Detect which cell encompasses the target text, then output its (x, y) center coordinate. 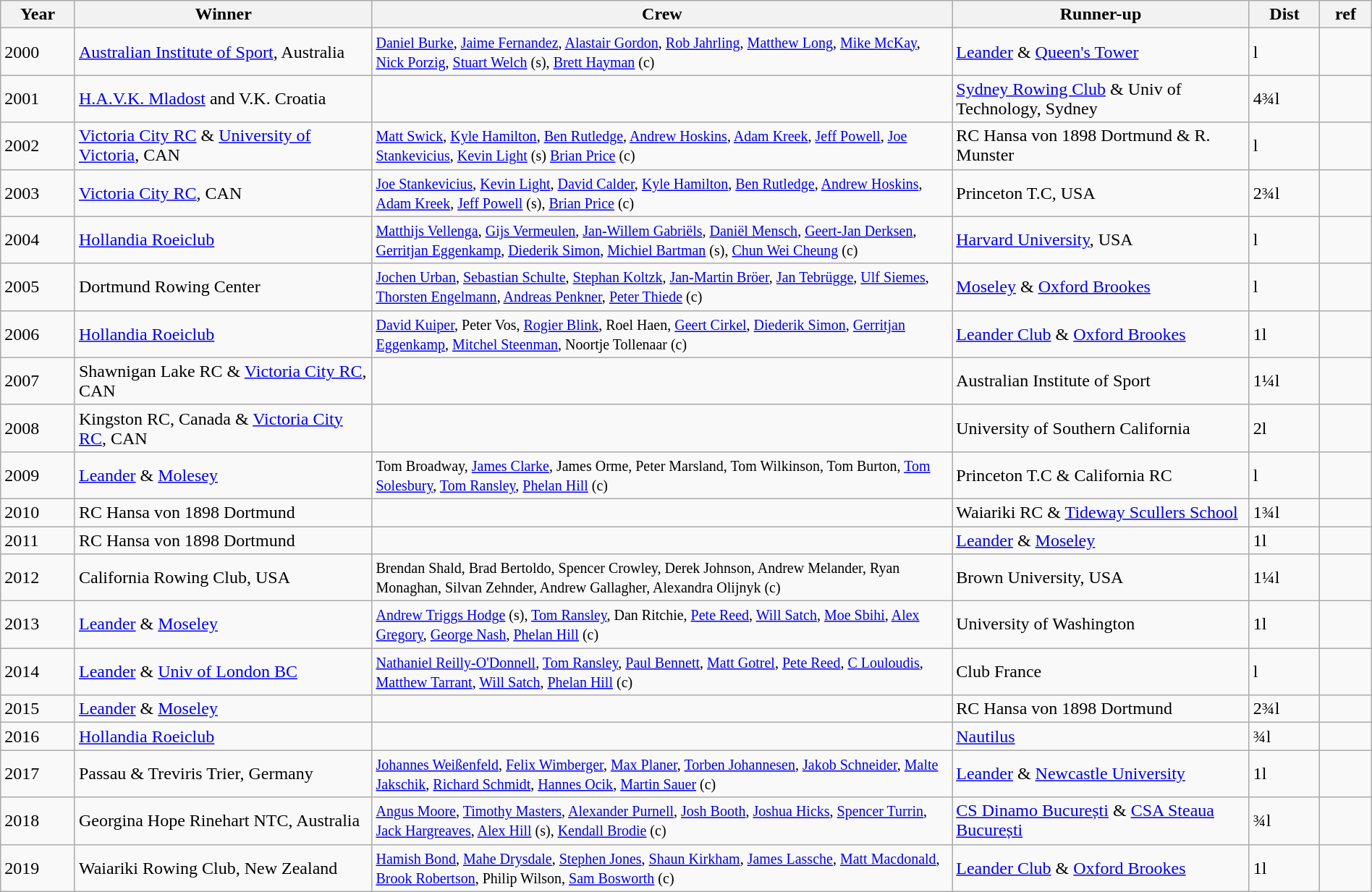
Angus Moore, Timothy Masters, Alexander Purnell, Josh Booth, Joshua Hicks, Spencer Turrin, Jack Hargreaves, Alex Hill (s), Kendall Brodie (c) (662, 820)
4¾l (1284, 98)
2005 (38, 286)
Dist (1284, 14)
2014 (38, 671)
2017 (38, 774)
Australian Institute of Sport (1101, 381)
2003 (38, 192)
David Kuiper, Peter Vos, Rogier Blink, Roel Haen, Geert Cirkel, Diederik Simon, Gerritjan Eggenkamp, Mitchel Steenman, Noortje Tollenaar (c) (662, 334)
Brown University, USA (1101, 577)
2019 (38, 868)
Waiariki RC & Tideway Scullers School (1101, 512)
1¾l (1284, 512)
Princeton T.C, USA (1101, 192)
2009 (38, 475)
ref (1346, 14)
2l (1284, 428)
2010 (38, 512)
Daniel Burke, Jaime Fernandez, Alastair Gordon, Rob Jahrling, Matthew Long, Mike McKay, Nick Porzig, Stuart Welch (s), Brett Hayman (c) (662, 52)
2007 (38, 381)
Winner (223, 14)
Moseley & Oxford Brookes (1101, 286)
Georgina Hope Rinehart NTC, Australia (223, 820)
Victoria City RC, CAN (223, 192)
Club France (1101, 671)
Runner-up (1101, 14)
Leander & Queen's Tower (1101, 52)
RC Hansa von 1898 Dortmund & R. Munster (1101, 146)
Leander & Molesey (223, 475)
2013 (38, 625)
California Rowing Club, USA (223, 577)
Crew (662, 14)
Kingston RC, Canada & Victoria City RC, CAN (223, 428)
Victoria City RC & University of Victoria, CAN (223, 146)
Harvard University, USA (1101, 240)
CS Dinamo București & CSA Steaua București (1101, 820)
2000 (38, 52)
2001 (38, 98)
Waiariki Rowing Club, New Zealand (223, 868)
2012 (38, 577)
Jochen Urban, Sebastian Schulte, Stephan Koltzk, Jan-Martin Bröer, Jan Tebrügge, Ulf Siemes, Thorsten Engelmann, Andreas Penkner, Peter Thiede (c) (662, 286)
Tom Broadway, James Clarke, James Orme, Peter Marsland, Tom Wilkinson, Tom Burton, Tom Solesbury, Tom Ransley, Phelan Hill (c) (662, 475)
Australian Institute of Sport, Australia (223, 52)
Brendan Shald, Brad Bertoldo, Spencer Crowley, Derek Johnson, Andrew Melander, Ryan Monaghan, Silvan Zehnder, Andrew Gallagher, Alexandra Olijnyk (c) (662, 577)
2002 (38, 146)
Nathaniel Reilly-O'Donnell, Tom Ransley, Paul Bennett, Matt Gotrel, Pete Reed, C Louloudis, Matthew Tarrant, Will Satch, Phelan Hill (c) (662, 671)
University of Washington (1101, 625)
H.A.V.K. Mladost and V.K. Croatia (223, 98)
2004 (38, 240)
Sydney Rowing Club & Univ of Technology, Sydney (1101, 98)
Johannes Weißenfeld, Felix Wimberger, Max Planer, Torben Johannesen, Jakob Schneider, Malte Jakschik, Richard Schmidt, Hannes Ocik, Martin Sauer (c) (662, 774)
Year (38, 14)
2011 (38, 540)
2006 (38, 334)
Shawnigan Lake RC & Victoria City RC, CAN (223, 381)
Leander & Univ of London BC (223, 671)
University of Southern California (1101, 428)
Leander & Newcastle University (1101, 774)
2015 (38, 709)
2018 (38, 820)
2016 (38, 736)
2008 (38, 428)
Hamish Bond, Mahe Drysdale, Stephen Jones, Shaun Kirkham, James Lassche, Matt Macdonald, Brook Robertson, Philip Wilson, Sam Bosworth (c) (662, 868)
Dortmund Rowing Center (223, 286)
Passau & Treviris Trier, Germany (223, 774)
Andrew Triggs Hodge (s), Tom Ransley, Dan Ritchie, Pete Reed, Will Satch, Moe Sbihi, Alex Gregory, George Nash, Phelan Hill (c) (662, 625)
Joe Stankevicius, Kevin Light, David Calder, Kyle Hamilton, Ben Rutledge, Andrew Hoskins, Adam Kreek, Jeff Powell (s), Brian Price (c) (662, 192)
Princeton T.C & California RC (1101, 475)
Nautilus (1101, 736)
Matt Swick, Kyle Hamilton, Ben Rutledge, Andrew Hoskins, Adam Kreek, Jeff Powell, Joe Stankevicius, Kevin Light (s) Brian Price (c) (662, 146)
